From the cell containing the given text, extract its center point as [x, y] coordinate. 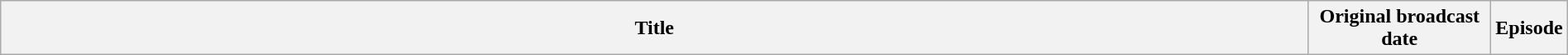
Episode [1529, 28]
Title [655, 28]
Original broadcast date [1399, 28]
